For the text-containing cell, return its midpoint in [X, Y] coordinate format. 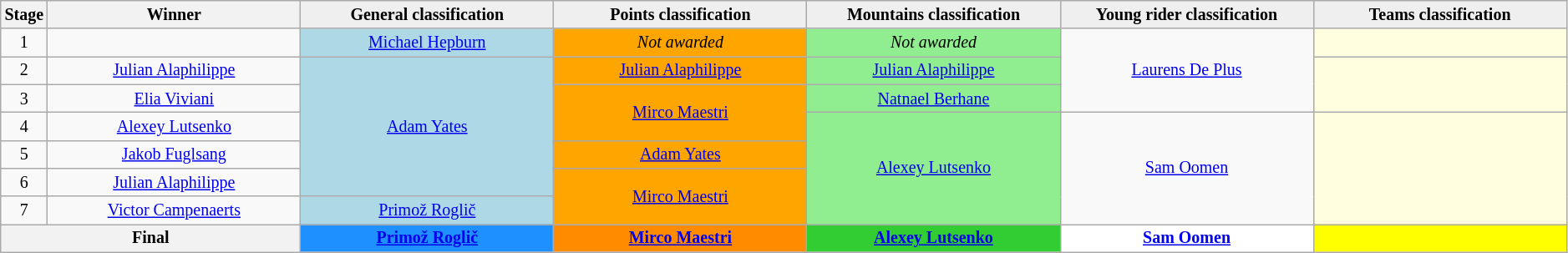
Points classification [680, 15]
Mountains classification [934, 15]
Elia Viviani [174, 99]
5 [24, 154]
Winner [174, 15]
General classification [428, 15]
Victor Campenaerts [174, 210]
7 [24, 210]
Jakob Fuglsang [174, 154]
Final [150, 239]
Teams classification [1440, 15]
Michael Hepburn [428, 43]
Natnael Berhane [934, 99]
Laurens De Plus [1186, 71]
3 [24, 99]
Stage [24, 15]
Young rider classification [1186, 15]
2 [24, 70]
1 [24, 43]
6 [24, 182]
4 [24, 127]
